Find where the given text appears and provide that cell's center as [X, Y] coordinate. 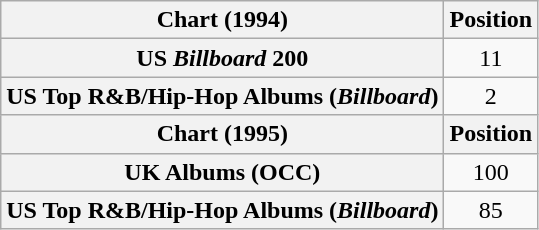
US Billboard 200 [222, 58]
85 [491, 210]
Chart (1995) [222, 134]
100 [491, 172]
2 [491, 96]
Chart (1994) [222, 20]
11 [491, 58]
UK Albums (OCC) [222, 172]
